For the text-containing cell, return its midpoint in (x, y) coordinate format. 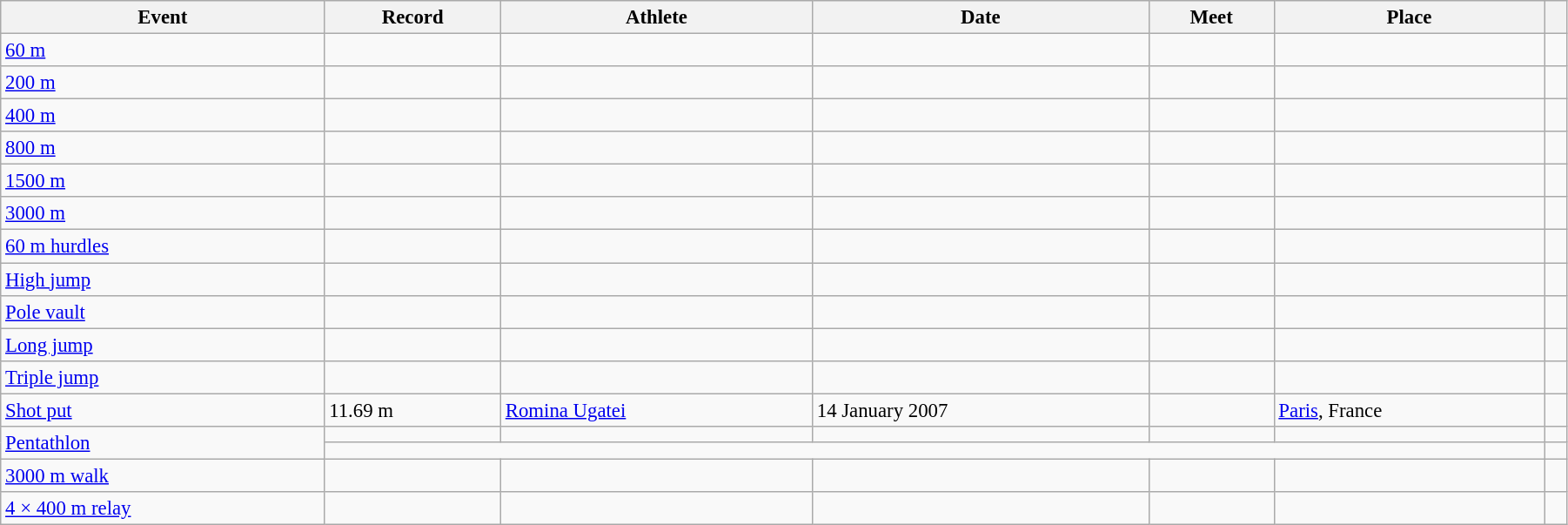
3000 m walk (163, 475)
Shot put (163, 410)
4 × 400 m relay (163, 508)
Place (1410, 17)
60 m (163, 50)
60 m hurdles (163, 246)
Triple jump (163, 377)
Athlete (656, 17)
Event (163, 17)
3000 m (163, 213)
Romina Ugatei (656, 410)
High jump (163, 279)
Pole vault (163, 312)
400 m (163, 116)
Paris, France (1410, 410)
200 m (163, 83)
Record (412, 17)
Pentathlon (163, 443)
Meet (1211, 17)
11.69 m (412, 410)
Date (980, 17)
800 m (163, 148)
Long jump (163, 345)
1500 m (163, 181)
14 January 2007 (980, 410)
